Output the (X, Y) coordinate of the center of the cell containing the given text.  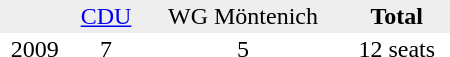
WG Möntenich (244, 16)
CDU (106, 16)
Total (396, 16)
